Detect which cell encompasses the target text, then output its (x, y) center coordinate. 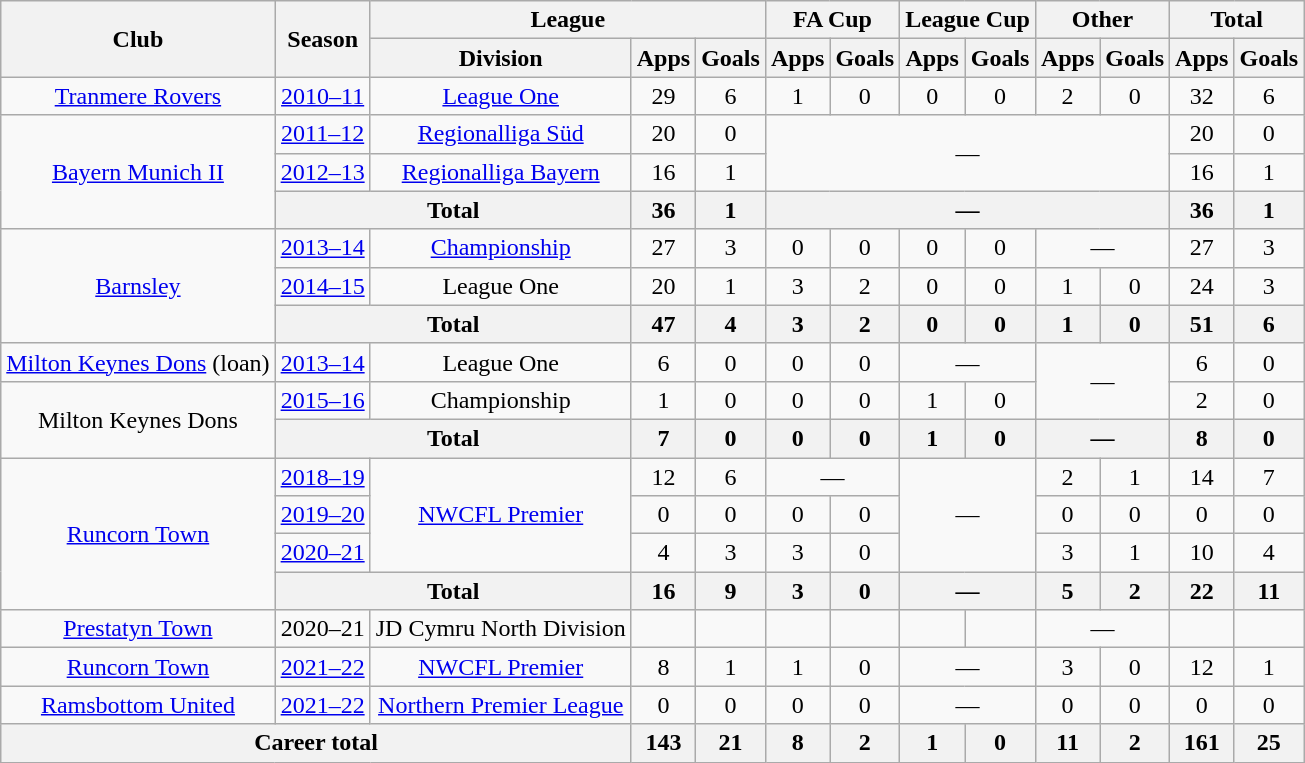
161 (1202, 743)
Season (322, 39)
Milton Keynes Dons (138, 419)
22 (1202, 591)
Division (500, 58)
5 (1067, 591)
FA Cup (832, 20)
14 (1202, 477)
Regionalliga Bayern (500, 172)
2019–20 (322, 515)
47 (663, 324)
24 (1202, 286)
32 (1202, 96)
League (568, 20)
Milton Keynes Dons (loan) (138, 362)
Northern Premier League (500, 705)
Tranmere Rovers (138, 96)
9 (731, 591)
Bayern Munich II (138, 172)
Barnsley (138, 286)
143 (663, 743)
2011–12 (322, 134)
Club (138, 39)
25 (1269, 743)
2012–13 (322, 172)
2015–16 (322, 400)
Career total (316, 743)
2014–15 (322, 286)
Regionalliga Süd (500, 134)
51 (1202, 324)
2018–19 (322, 477)
2010–11 (322, 96)
29 (663, 96)
Prestatyn Town (138, 629)
League Cup (968, 20)
21 (731, 743)
Ramsbottom United (138, 705)
10 (1202, 553)
Other (1102, 20)
JD Cymru North Division (500, 629)
